Capture the cell that displays the provided text and extract its (x, y) central coordinate. 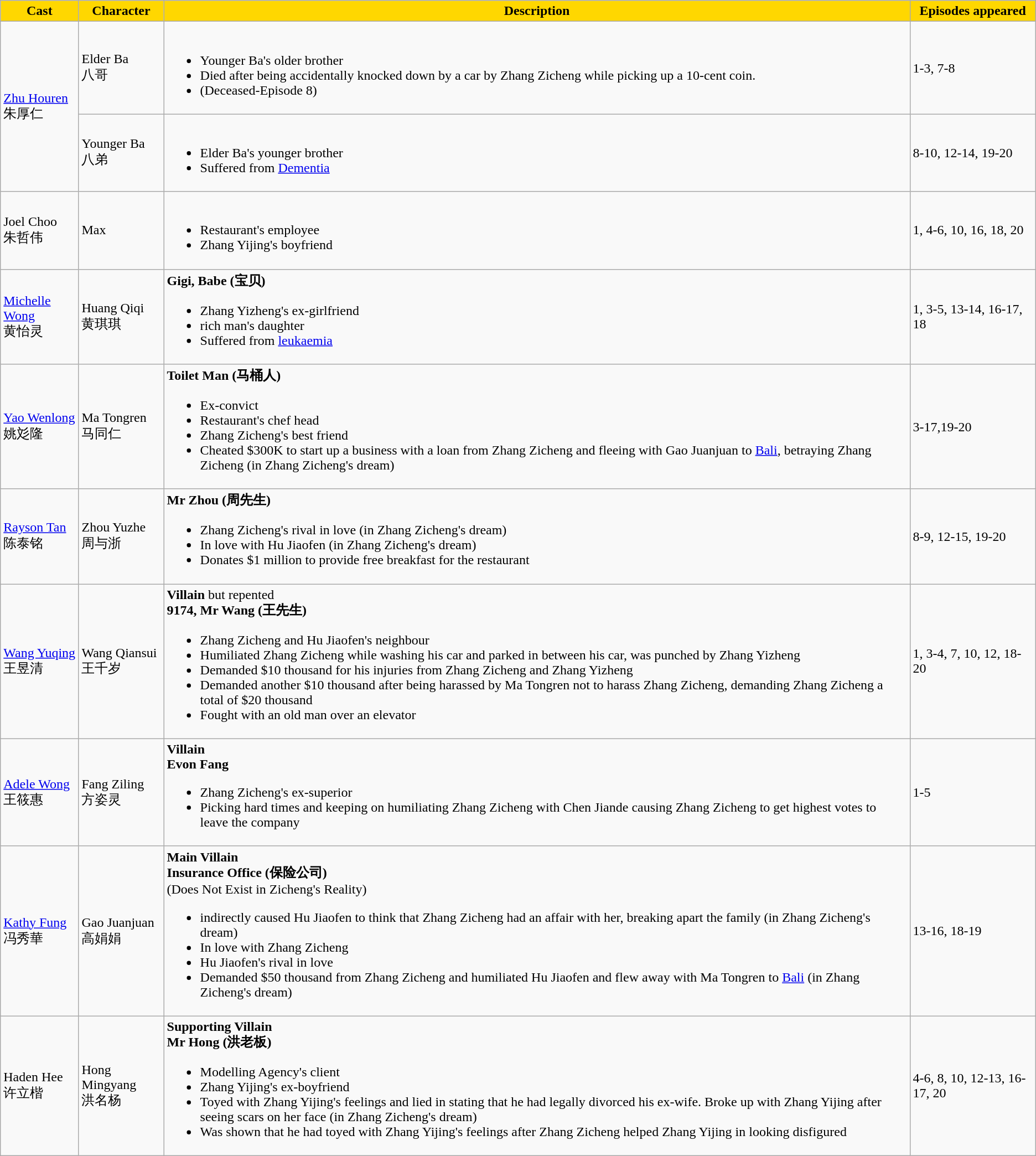
1-3, 7-8 (973, 68)
13-16, 18-19 (973, 931)
Gao Juanjuan 高娟娟 (121, 931)
Haden Hee 许立楷 (40, 1086)
Max (121, 230)
8-10, 12-14, 19-20 (973, 153)
3-17,19-20 (973, 427)
1, 3-5, 13-14, 16-17, 18 (973, 317)
Kathy Fung 冯秀華 (40, 931)
Restaurant's employeeZhang Yijing's boyfriend (537, 230)
4-6, 8, 10, 12-13, 16-17, 20 (973, 1086)
8-9, 12-15, 19-20 (973, 536)
Character (121, 11)
1, 4-6, 10, 16, 18, 20 (973, 230)
Elder Ba's younger brotherSuffered from Dementia (537, 153)
1, 3-4, 7, 10, 12, 18-20 (973, 662)
Elder Ba 八哥 (121, 68)
Zhou Yuzhe 周与浙 (121, 536)
Adele Wong 王筱惠 (40, 792)
Ma Tongren 马同仁 (121, 427)
Yao Wenlong 姚彣隆 (40, 427)
Description (537, 11)
Wang Yuqing 王昱清 (40, 662)
Joel Choo 朱哲伟 (40, 230)
Younger Ba 八弟 (121, 153)
Wang Qiansui 王千岁 (121, 662)
Fang Ziling 方姿灵 (121, 792)
Hong Mingyang 洪名杨 (121, 1086)
Episodes appeared (973, 11)
Michelle Wong 黄怡灵 (40, 317)
Rayson Tan 陈泰铭 (40, 536)
1-5 (973, 792)
Zhu Houren 朱厚仁 (40, 106)
Cast (40, 11)
Huang Qiqi 黄琪琪 (121, 317)
Younger Ba's older brotherDied after being accidentally knocked down by a car by Zhang Zicheng while picking up a 10-cent coin.(Deceased-Episode 8) (537, 68)
Gigi, Babe (宝贝)Zhang Yizheng's ex-girlfriendrich man's daughterSuffered from leukaemia (537, 317)
